Detect which cell encompasses the target text, then output its (x, y) center coordinate. 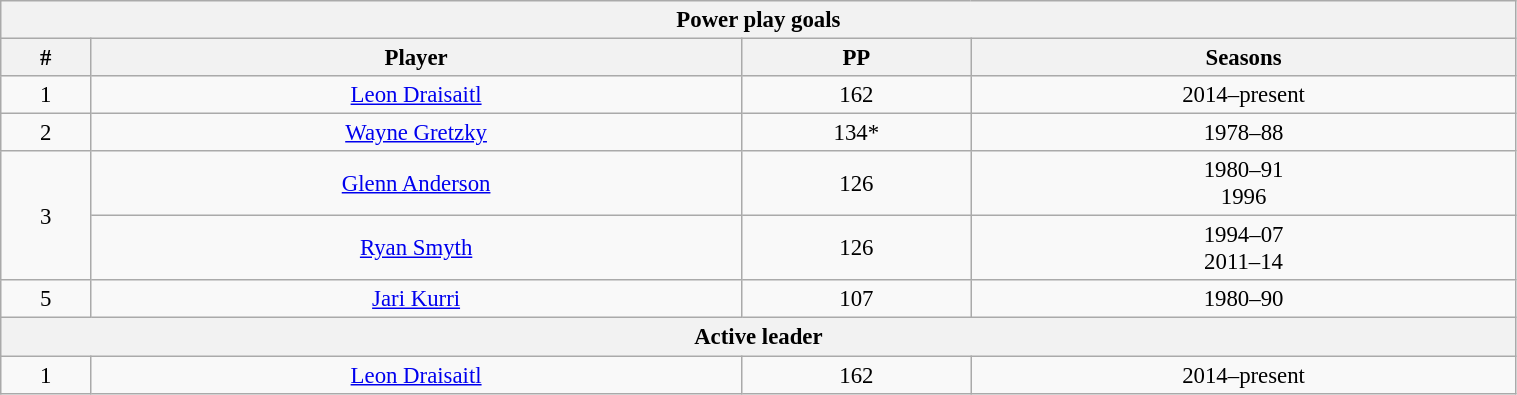
Jari Kurri (416, 299)
1980–90 (1244, 299)
Player (416, 58)
Power play goals (758, 20)
1980–911996 (1244, 184)
# (46, 58)
1978–88 (1244, 133)
PP (856, 58)
1994–072011–14 (1244, 248)
Active leader (758, 337)
107 (856, 299)
Ryan Smyth (416, 248)
5 (46, 299)
2 (46, 133)
Glenn Anderson (416, 184)
134* (856, 133)
Wayne Gretzky (416, 133)
3 (46, 216)
Seasons (1244, 58)
